Return the (X, Y) coordinate for the center point of the cell that contains the specified text.  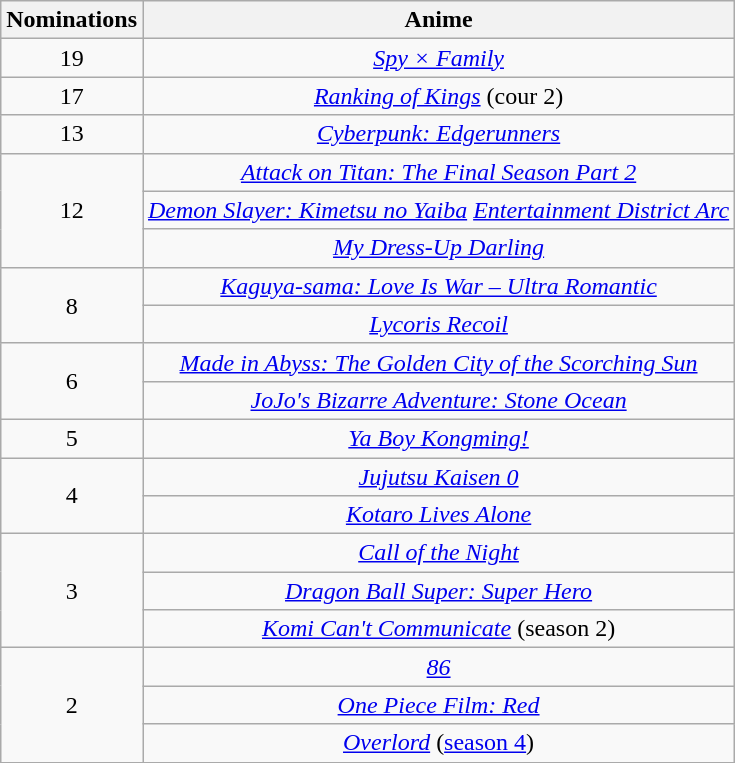
One Piece Film: Red (438, 705)
5 (72, 438)
Spy × Family (438, 58)
13 (72, 134)
17 (72, 96)
Nominations (72, 20)
Demon Slayer: Kimetsu no Yaiba Entertainment District Arc (438, 210)
Lycoris Recoil (438, 324)
2 (72, 705)
Overlord (season 4) (438, 743)
4 (72, 496)
Attack on Titan: The Final Season Part 2 (438, 172)
Ya Boy Kongming! (438, 438)
Jujutsu Kaisen 0 (438, 477)
Kotaro Lives Alone (438, 515)
Ranking of Kings (cour 2) (438, 96)
8 (72, 305)
12 (72, 210)
Cyberpunk: Edgerunners (438, 134)
Anime (438, 20)
JoJo's Bizarre Adventure: Stone Ocean (438, 400)
Made in Abyss: The Golden City of the Scorching Sun (438, 362)
Call of the Night (438, 553)
My Dress-Up Darling (438, 248)
Kaguya-sama: Love Is War – Ultra Romantic (438, 286)
Dragon Ball Super: Super Hero (438, 591)
6 (72, 381)
19 (72, 58)
Komi Can't Communicate (season 2) (438, 629)
3 (72, 591)
86 (438, 667)
